Output the (x, y) coordinate of the center of the cell containing the given text.  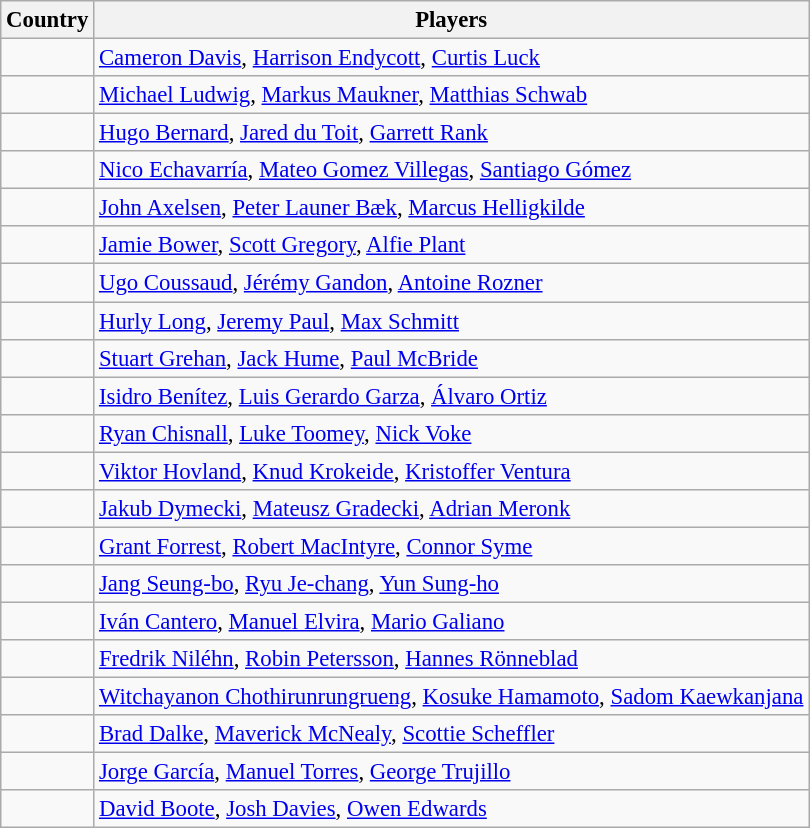
Ryan Chisnall, Luke Toomey, Nick Voke (452, 433)
Nico Echavarría, Mateo Gomez Villegas, Santiago Gómez (452, 170)
Michael Ludwig, Markus Maukner, Matthias Schwab (452, 95)
Jakub Dymecki, Mateusz Gradecki, Adrian Meronk (452, 509)
Jorge García, Manuel Torres, George Trujillo (452, 772)
Iván Cantero, Manuel Elvira, Mario Galiano (452, 621)
Viktor Hovland, Knud Krokeide, Kristoffer Ventura (452, 471)
Grant Forrest, Robert MacIntyre, Connor Syme (452, 546)
Isidro Benítez, Luis Gerardo Garza, Álvaro Ortiz (452, 396)
Fredrik Niléhn, Robin Petersson, Hannes Rönneblad (452, 659)
Jang Seung-bo, Ryu Je-chang, Yun Sung-ho (452, 584)
Witchayanon Chothirunrungrueng, Kosuke Hamamoto, Sadom Kaewkanjana (452, 697)
Country (48, 20)
Jamie Bower, Scott Gregory, Alfie Plant (452, 245)
Hurly Long, Jeremy Paul, Max Schmitt (452, 321)
Hugo Bernard, Jared du Toit, Garrett Rank (452, 133)
Ugo Coussaud, Jérémy Gandon, Antoine Rozner (452, 283)
John Axelsen, Peter Launer Bæk, Marcus Helligkilde (452, 208)
David Boote, Josh Davies, Owen Edwards (452, 809)
Stuart Grehan, Jack Hume, Paul McBride (452, 358)
Players (452, 20)
Brad Dalke, Maverick McNealy, Scottie Scheffler (452, 734)
Cameron Davis, Harrison Endycott, Curtis Luck (452, 58)
